Scan for the cell matching the given text and deliver its [X, Y] coordinate at center. 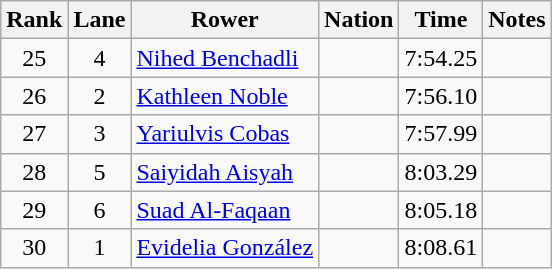
Time [441, 20]
2 [100, 96]
Lane [100, 20]
Yariulvis Cobas [225, 134]
Notes [517, 20]
30 [34, 248]
7:57.99 [441, 134]
Rower [225, 20]
8:03.29 [441, 172]
26 [34, 96]
Suad Al-Faqaan [225, 210]
Kathleen Noble [225, 96]
1 [100, 248]
6 [100, 210]
Rank [34, 20]
Saiyidah Aisyah [225, 172]
5 [100, 172]
25 [34, 58]
Evidelia González [225, 248]
Nation [359, 20]
4 [100, 58]
7:54.25 [441, 58]
28 [34, 172]
8:05.18 [441, 210]
Nihed Benchadli [225, 58]
27 [34, 134]
3 [100, 134]
29 [34, 210]
8:08.61 [441, 248]
7:56.10 [441, 96]
